Locate the cell with the specified text and output its (X, Y) center coordinate. 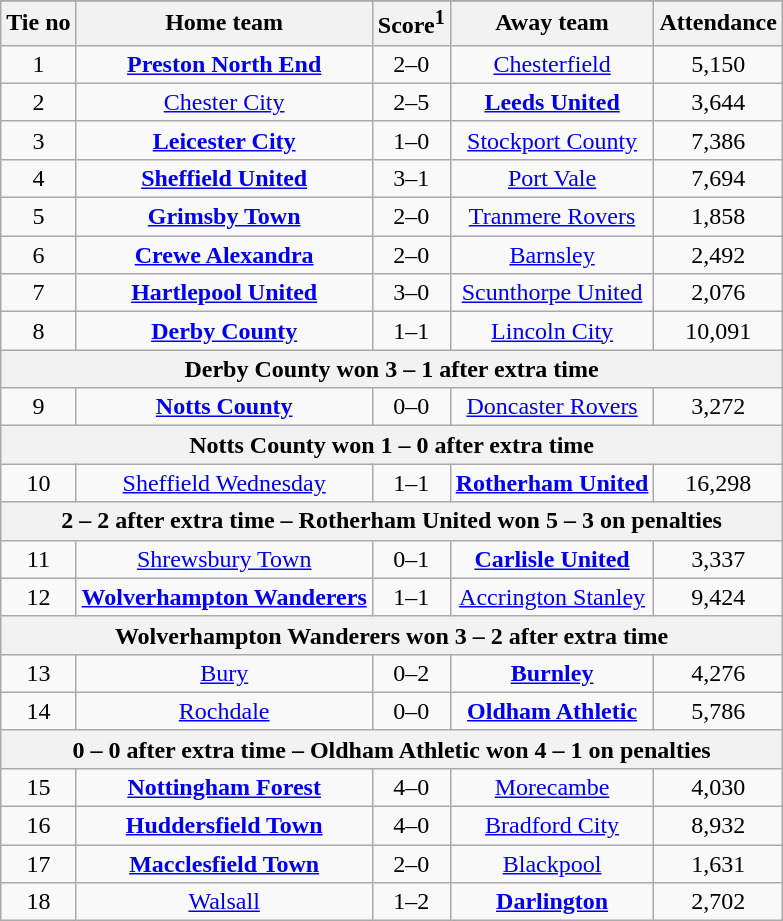
Leeds United (552, 102)
Derby County won 3 – 1 after extra time (392, 369)
8,932 (718, 826)
1–0 (411, 140)
0–2 (411, 673)
Sheffield United (224, 178)
9,424 (718, 597)
Walsall (224, 902)
Tie no (38, 24)
Carlisle United (552, 559)
16,298 (718, 483)
Doncaster Rovers (552, 407)
Home team (224, 24)
18 (38, 902)
6 (38, 255)
Huddersfield Town (224, 826)
Barnsley (552, 255)
2,492 (718, 255)
3,337 (718, 559)
9 (38, 407)
3,272 (718, 407)
1 (38, 64)
Morecambe (552, 787)
16 (38, 826)
1,631 (718, 864)
7,386 (718, 140)
12 (38, 597)
Notts County won 1 – 0 after extra time (392, 445)
Sheffield Wednesday (224, 483)
Lincoln City (552, 331)
2 (38, 102)
Accrington Stanley (552, 597)
10 (38, 483)
3,644 (718, 102)
Darlington (552, 902)
Burnley (552, 673)
4 (38, 178)
Stockport County (552, 140)
2 – 2 after extra time – Rotherham United won 5 – 3 on penalties (392, 521)
Grimsby Town (224, 217)
Nottingham Forest (224, 787)
Shrewsbury Town (224, 559)
10,091 (718, 331)
0 – 0 after extra time – Oldham Athletic won 4 – 1 on penalties (392, 749)
Notts County (224, 407)
Blackpool (552, 864)
3–0 (411, 293)
17 (38, 864)
Score1 (411, 24)
11 (38, 559)
Macclesfield Town (224, 864)
Scunthorpe United (552, 293)
Rochdale (224, 711)
Away team (552, 24)
Crewe Alexandra (224, 255)
Rotherham United (552, 483)
Derby County (224, 331)
2–5 (411, 102)
7 (38, 293)
5 (38, 217)
Wolverhampton Wanderers won 3 – 2 after extra time (392, 635)
Bury (224, 673)
Hartlepool United (224, 293)
Wolverhampton Wanderers (224, 597)
Chester City (224, 102)
14 (38, 711)
Oldham Athletic (552, 711)
7,694 (718, 178)
Chesterfield (552, 64)
3–1 (411, 178)
13 (38, 673)
5,786 (718, 711)
1–2 (411, 902)
Port Vale (552, 178)
0–1 (411, 559)
4,276 (718, 673)
2,702 (718, 902)
Bradford City (552, 826)
Preston North End (224, 64)
Attendance (718, 24)
4,030 (718, 787)
15 (38, 787)
Tranmere Rovers (552, 217)
Leicester City (224, 140)
2,076 (718, 293)
3 (38, 140)
8 (38, 331)
5,150 (718, 64)
1,858 (718, 217)
